Return (X, Y) of the center of cell containing provided text 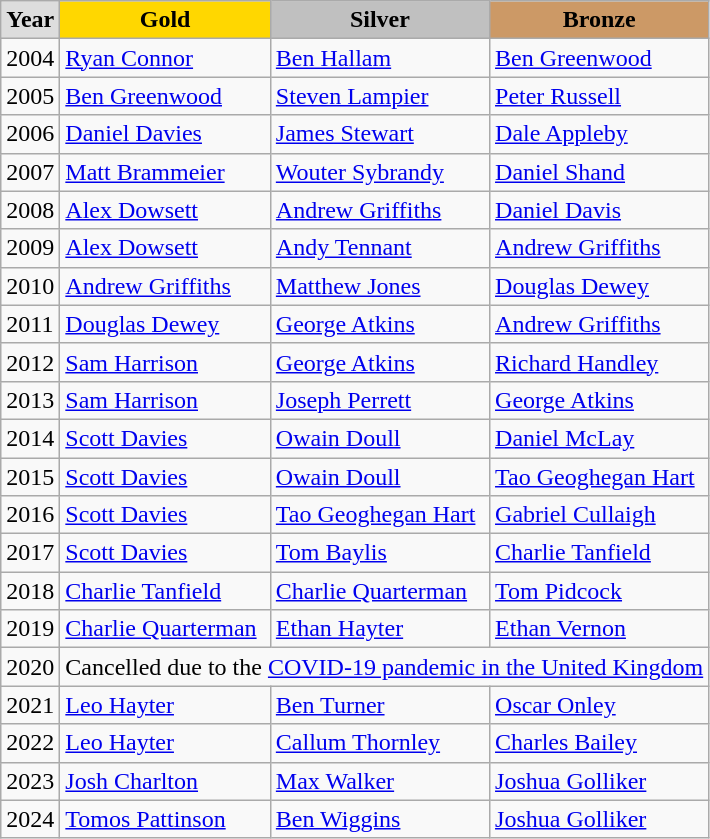
2020 (30, 667)
2005 (30, 96)
Matthew Jones (380, 286)
2016 (30, 515)
2012 (30, 362)
Daniel McLay (600, 438)
Steven Lampier (380, 96)
Peter Russell (600, 96)
2018 (30, 591)
2022 (30, 743)
Josh Charlton (166, 781)
Tom Baylis (380, 553)
Daniel Davies (166, 134)
Joseph Perrett (380, 400)
2019 (30, 629)
Ben Wiggins (380, 819)
2011 (30, 324)
2024 (30, 819)
2010 (30, 286)
Richard Handley (600, 362)
Tomos Pattinson (166, 819)
2021 (30, 705)
2004 (30, 58)
Silver (380, 20)
2017 (30, 553)
2023 (30, 781)
2007 (30, 172)
Ben Turner (380, 705)
2008 (30, 210)
2009 (30, 248)
James Stewart (380, 134)
2014 (30, 438)
Daniel Shand (600, 172)
Max Walker (380, 781)
2006 (30, 134)
Charles Bailey (600, 743)
Cancelled due to the COVID-19 pandemic in the United Kingdom (384, 667)
Tom Pidcock (600, 591)
2015 (30, 477)
Ethan Vernon (600, 629)
Ryan Connor (166, 58)
Bronze (600, 20)
Matt Brammeier (166, 172)
Oscar Onley (600, 705)
Wouter Sybrandy (380, 172)
Year (30, 20)
Dale Appleby (600, 134)
Ben Hallam (380, 58)
Ethan Hayter (380, 629)
Gabriel Cullaigh (600, 515)
2013 (30, 400)
Callum Thornley (380, 743)
Gold (166, 20)
Andy Tennant (380, 248)
Daniel Davis (600, 210)
